Locate the cell with the specified text and output its [x, y] center coordinate. 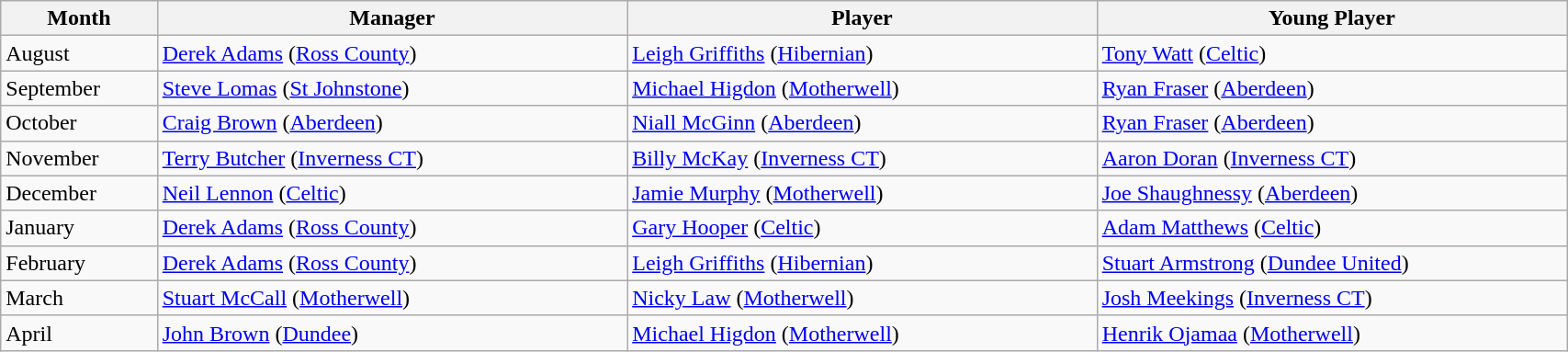
August [79, 53]
Steve Lomas (St Johnstone) [391, 88]
October [79, 123]
Niall McGinn (Aberdeen) [862, 123]
Nicky Law (Motherwell) [862, 298]
Stuart Armstrong (Dundee United) [1332, 263]
Joe Shaughnessy (Aberdeen) [1332, 193]
Tony Watt (Celtic) [1332, 53]
January [79, 228]
Manager [391, 18]
Craig Brown (Aberdeen) [391, 123]
February [79, 263]
March [79, 298]
Young Player [1332, 18]
Month [79, 18]
Stuart McCall (Motherwell) [391, 298]
September [79, 88]
April [79, 333]
John Brown (Dundee) [391, 333]
Henrik Ojamaa (Motherwell) [1332, 333]
Neil Lennon (Celtic) [391, 193]
Player [862, 18]
Aaron Doran (Inverness CT) [1332, 158]
Adam Matthews (Celtic) [1332, 228]
December [79, 193]
Josh Meekings (Inverness CT) [1332, 298]
Terry Butcher (Inverness CT) [391, 158]
Billy McKay (Inverness CT) [862, 158]
November [79, 158]
Gary Hooper (Celtic) [862, 228]
Jamie Murphy (Motherwell) [862, 193]
